Extract the (X, Y) coordinate from the center of the cell holding the provided text.  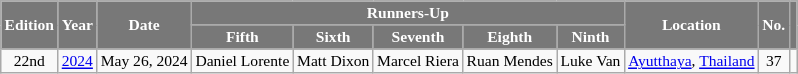
2024 (78, 62)
Luke Van (591, 62)
Sixth (333, 37)
Ayutthaya, Thailand (691, 62)
Ruan Mendes (510, 62)
Matt Dixon (333, 62)
Eighth (510, 37)
Location (691, 25)
Edition (30, 25)
Seventh (418, 37)
22nd (30, 62)
Ninth (591, 37)
Date (144, 25)
Fifth (243, 37)
Daniel Lorente (243, 62)
Marcel Riera (418, 62)
Runners-Up (408, 13)
May 26, 2024 (144, 62)
37 (774, 62)
Year (78, 25)
No. (774, 25)
